For the text-containing cell, return its midpoint in [X, Y] coordinate format. 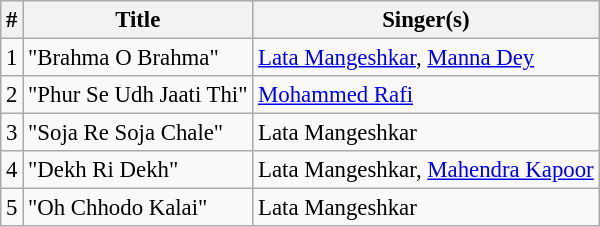
"Oh Chhodo Kalai" [138, 208]
4 [12, 170]
5 [12, 208]
3 [12, 133]
Mohammed Rafi [426, 95]
Lata Mangeshkar, Mahendra Kapoor [426, 170]
Title [138, 20]
1 [12, 58]
"Brahma O Brahma" [138, 58]
"Dekh Ri Dekh" [138, 170]
Lata Mangeshkar, Manna Dey [426, 58]
# [12, 20]
Singer(s) [426, 20]
"Soja Re Soja Chale" [138, 133]
"Phur Se Udh Jaati Thi" [138, 95]
2 [12, 95]
